Return (X, Y) of the center of cell containing provided text 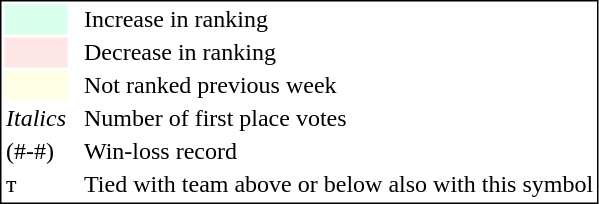
т (36, 185)
Tied with team above or below also with this symbol (338, 185)
Italics (36, 119)
Increase in ranking (338, 19)
Not ranked previous week (338, 85)
(#-#) (36, 151)
Number of first place votes (338, 119)
Decrease in ranking (338, 53)
Win-loss record (338, 151)
